Pinpoint the cell where the given text exists, returning its [x, y] midpoint coordinate. 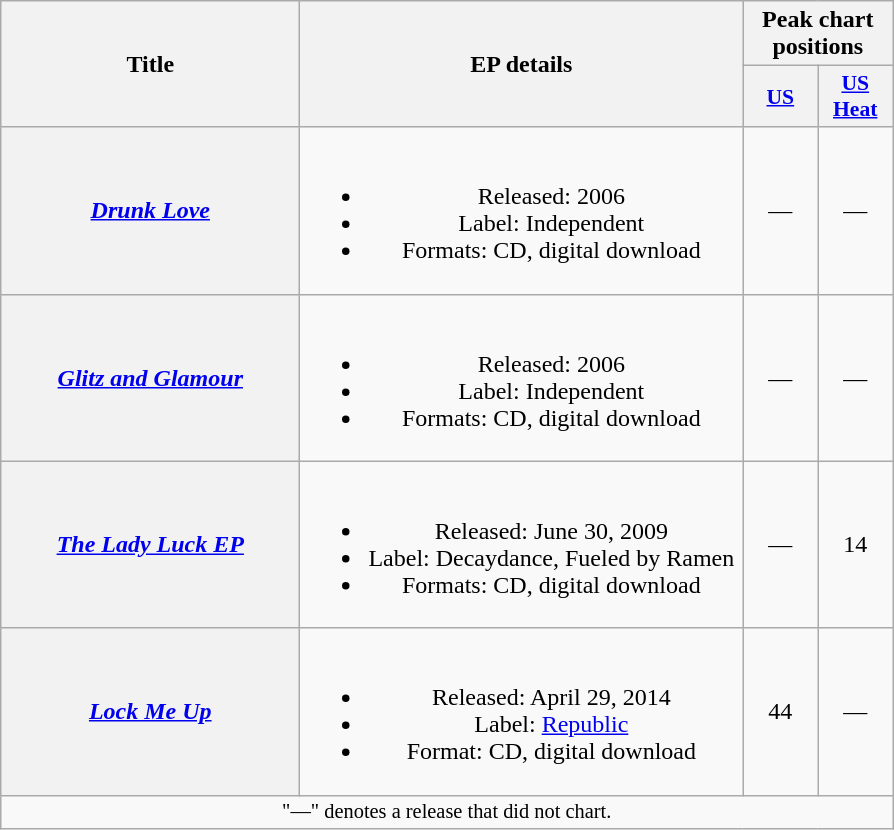
US [780, 96]
14 [856, 544]
"—" denotes a release that did not chart. [447, 812]
US Heat [856, 96]
The Lady Luck EP [150, 544]
EP details [522, 64]
Lock Me Up [150, 712]
Drunk Love [150, 210]
Released: June 30, 2009Label: Decaydance, Fueled by RamenFormats: CD, digital download [522, 544]
Released: April 29, 2014Label: RepublicFormat: CD, digital download [522, 712]
Title [150, 64]
Glitz and Glamour [150, 378]
Peak chart positions [818, 34]
44 [780, 712]
